Search for the cell housing the specified text and yield its (X, Y) center coordinate. 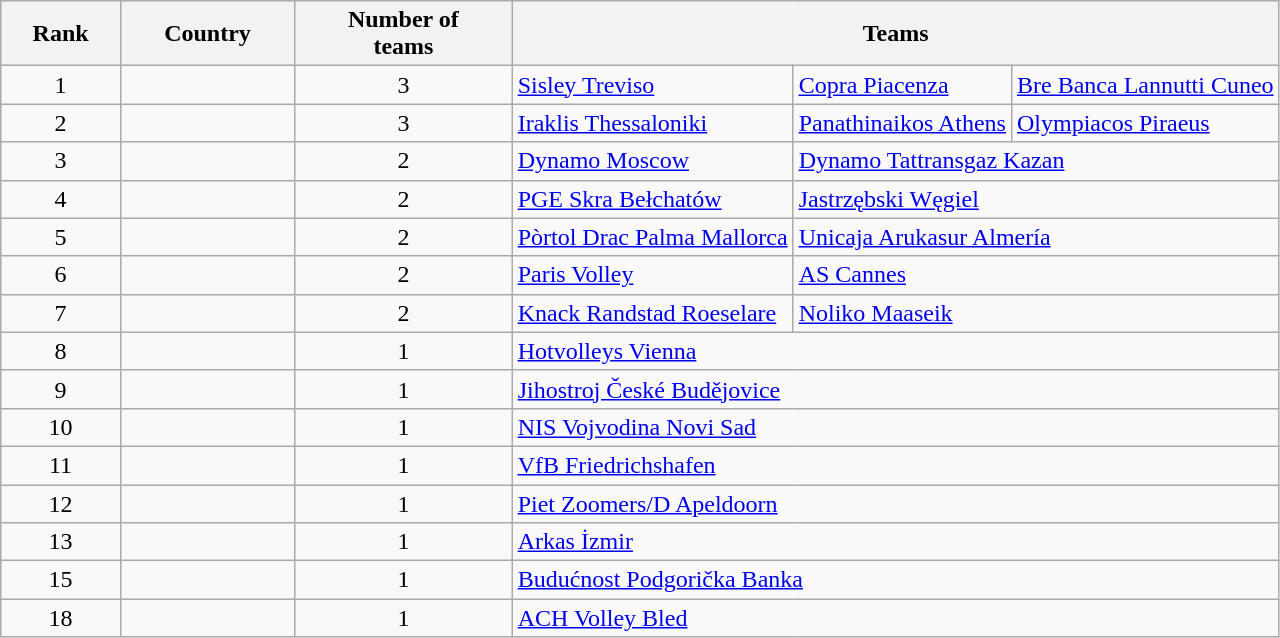
Panathinaikos Athens (902, 123)
Unicaja Arukasur Almería (1036, 237)
10 (61, 427)
Iraklis Thessaloniki (652, 123)
12 (61, 503)
5 (61, 237)
ACH Volley Bled (896, 618)
Copra Piacenza (902, 85)
Bre Banca Lannutti Cuneo (1145, 85)
15 (61, 580)
Sisley Treviso (652, 85)
Olympiacos Piraeus (1145, 123)
AS Cannes (1036, 275)
Rank (61, 34)
Pòrtol Drac Palma Mallorca (652, 237)
Budućnost Podgorička Banka (896, 580)
Noliko Maaseik (1036, 313)
Piet Zoomers/D Apeldoorn (896, 503)
13 (61, 542)
Number of teams (404, 34)
Paris Volley (652, 275)
Dynamo Tattransgaz Kazan (1036, 161)
9 (61, 389)
Country (207, 34)
Jihostroj České Budějovice (896, 389)
Arkas İzmir (896, 542)
11 (61, 465)
Dynamo Moscow (652, 161)
4 (61, 199)
Hotvolleys Vienna (896, 351)
PGE Skra Bełchatów (652, 199)
Jastrzębski Węgiel (1036, 199)
8 (61, 351)
VfB Friedrichshafen (896, 465)
7 (61, 313)
NIS Vojvodina Novi Sad (896, 427)
18 (61, 618)
Teams (896, 34)
Knack Randstad Roeselare (652, 313)
6 (61, 275)
